Find where the given text appears and provide that cell's center as (X, Y) coordinate. 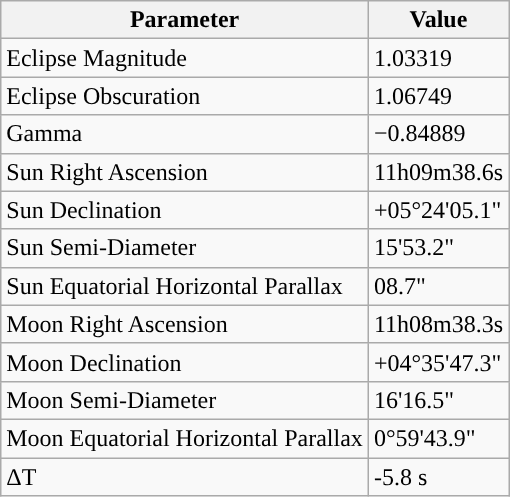
Moon Right Ascension (185, 324)
Moon Declination (185, 362)
+04°35'47.3" (438, 362)
11h08m38.3s (438, 324)
-5.8 s (438, 477)
Parameter (185, 20)
Sun Declination (185, 210)
11h09m38.6s (438, 172)
Sun Right Ascension (185, 172)
1.03319 (438, 58)
1.06749 (438, 96)
08.7" (438, 286)
Eclipse Magnitude (185, 58)
Gamma (185, 134)
Eclipse Obscuration (185, 96)
0°59'43.9" (438, 438)
−0.84889 (438, 134)
16'16.5" (438, 400)
+05°24'05.1" (438, 210)
Moon Semi-Diameter (185, 400)
Value (438, 20)
Sun Equatorial Horizontal Parallax (185, 286)
ΔT (185, 477)
15'53.2" (438, 248)
Moon Equatorial Horizontal Parallax (185, 438)
Sun Semi-Diameter (185, 248)
